Identify which cell holds the provided text, then report its (x, y) central coordinate. 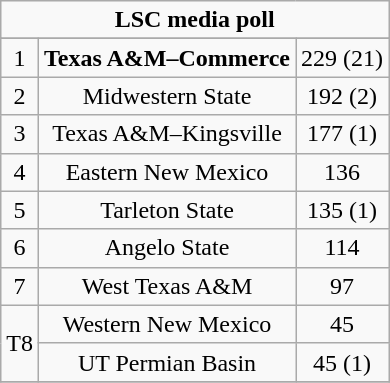
UT Permian Basin (166, 362)
Texas A&M–Kingsville (166, 134)
229 (21) (342, 58)
45 (1) (342, 362)
136 (342, 172)
192 (2) (342, 96)
Texas A&M–Commerce (166, 58)
LSC media poll (195, 20)
4 (20, 172)
T8 (20, 343)
5 (20, 210)
135 (1) (342, 210)
Western New Mexico (166, 324)
97 (342, 286)
114 (342, 248)
2 (20, 96)
Midwestern State (166, 96)
177 (1) (342, 134)
Eastern New Mexico (166, 172)
3 (20, 134)
7 (20, 286)
1 (20, 58)
Tarleton State (166, 210)
Angelo State (166, 248)
45 (342, 324)
West Texas A&M (166, 286)
6 (20, 248)
